Search for the cell housing the specified text and yield its (x, y) center coordinate. 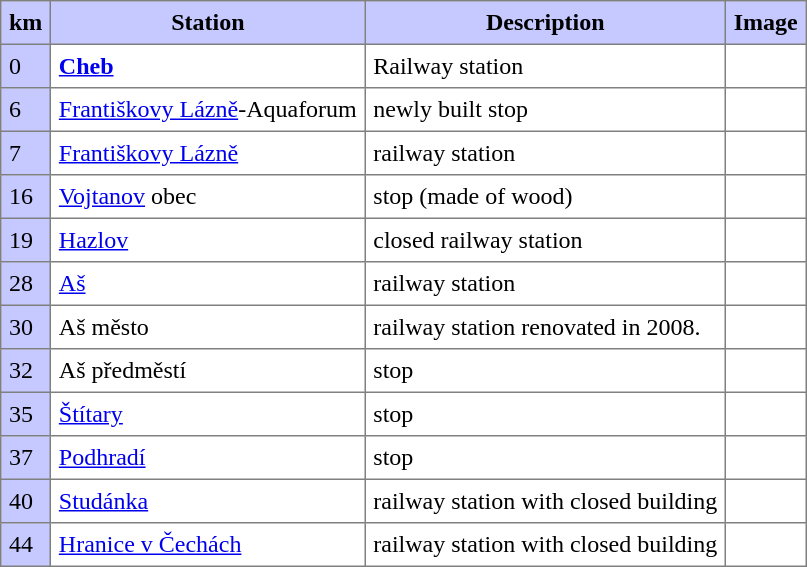
Station (208, 23)
railway station renovated in 2008. (545, 327)
37 (26, 458)
Aš předměstí (208, 371)
Studánka (208, 501)
30 (26, 327)
Štítary (208, 414)
Description (545, 23)
Hazlov (208, 240)
Podhradí (208, 458)
Aš město (208, 327)
km (26, 23)
Aš (208, 284)
newly built stop (545, 110)
28 (26, 284)
19 (26, 240)
32 (26, 371)
35 (26, 414)
7 (26, 153)
Františkovy Lázně-Aquaforum (208, 110)
6 (26, 110)
Hranice v Čechách (208, 545)
40 (26, 501)
Cheb (208, 66)
Vojtanov obec (208, 197)
closed railway station (545, 240)
Railway station (545, 66)
16 (26, 197)
stop (made of wood) (545, 197)
44 (26, 545)
Image (765, 23)
Františkovy Lázně (208, 153)
0 (26, 66)
